From the cell containing the given text, extract its center point as (x, y) coordinate. 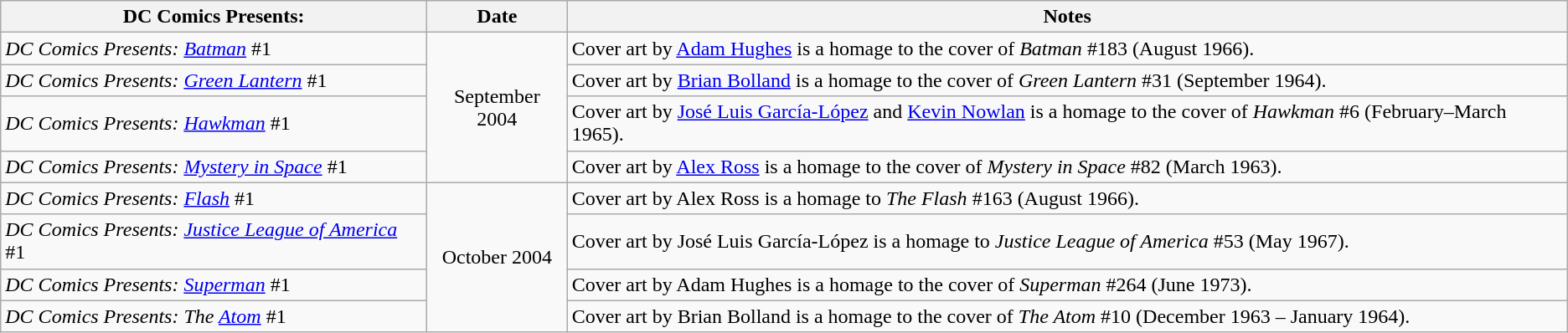
DC Comics Presents: Hawkman #1 (214, 124)
DC Comics Presents: Green Lantern #1 (214, 80)
Cover art by Alex Ross is a homage to The Flash #163 (August 1966). (1067, 198)
Cover art by José Luis García-López and Kevin Nowlan is a homage to the cover of Hawkman #6 (February–March 1965). (1067, 124)
Cover art by Brian Bolland is a homage to the cover of The Atom #10 (December 1963 – January 1964). (1067, 316)
DC Comics Presents: (214, 17)
Date (497, 17)
DC Comics Presents: Mystery in Space #1 (214, 166)
Cover art by Adam Hughes is a homage to the cover of Superman #264 (June 1973). (1067, 284)
October 2004 (497, 258)
Cover art by José Luis García-López is a homage to Justice League of America #53 (May 1967). (1067, 241)
DC Comics Presents: Flash #1 (214, 198)
Cover art by Brian Bolland is a homage to the cover of Green Lantern #31 (September 1964). (1067, 80)
DC Comics Presents: Batman #1 (214, 49)
Notes (1067, 17)
September 2004 (497, 107)
DC Comics Presents: Superman #1 (214, 284)
DC Comics Presents: The Atom #1 (214, 316)
Cover art by Adam Hughes is a homage to the cover of Batman #183 (August 1966). (1067, 49)
Cover art by Alex Ross is a homage to the cover of Mystery in Space #82 (March 1963). (1067, 166)
DC Comics Presents: Justice League of America #1 (214, 241)
